Find where the given text appears and provide that cell's center as [X, Y] coordinate. 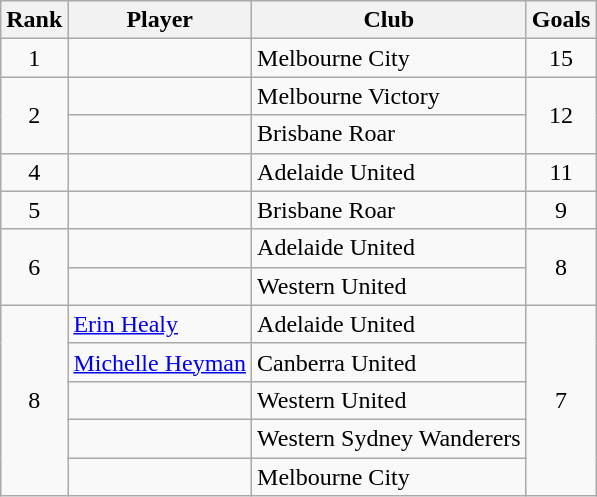
Western Sydney Wanderers [390, 438]
2 [34, 115]
Goals [561, 20]
Rank [34, 20]
12 [561, 115]
11 [561, 172]
Player [160, 20]
7 [561, 400]
Michelle Heyman [160, 362]
15 [561, 58]
5 [34, 210]
4 [34, 172]
9 [561, 210]
Melbourne Victory [390, 96]
6 [34, 267]
1 [34, 58]
Club [390, 20]
Canberra United [390, 362]
Erin Healy [160, 324]
